Detect which cell encompasses the target text, then output its [X, Y] center coordinate. 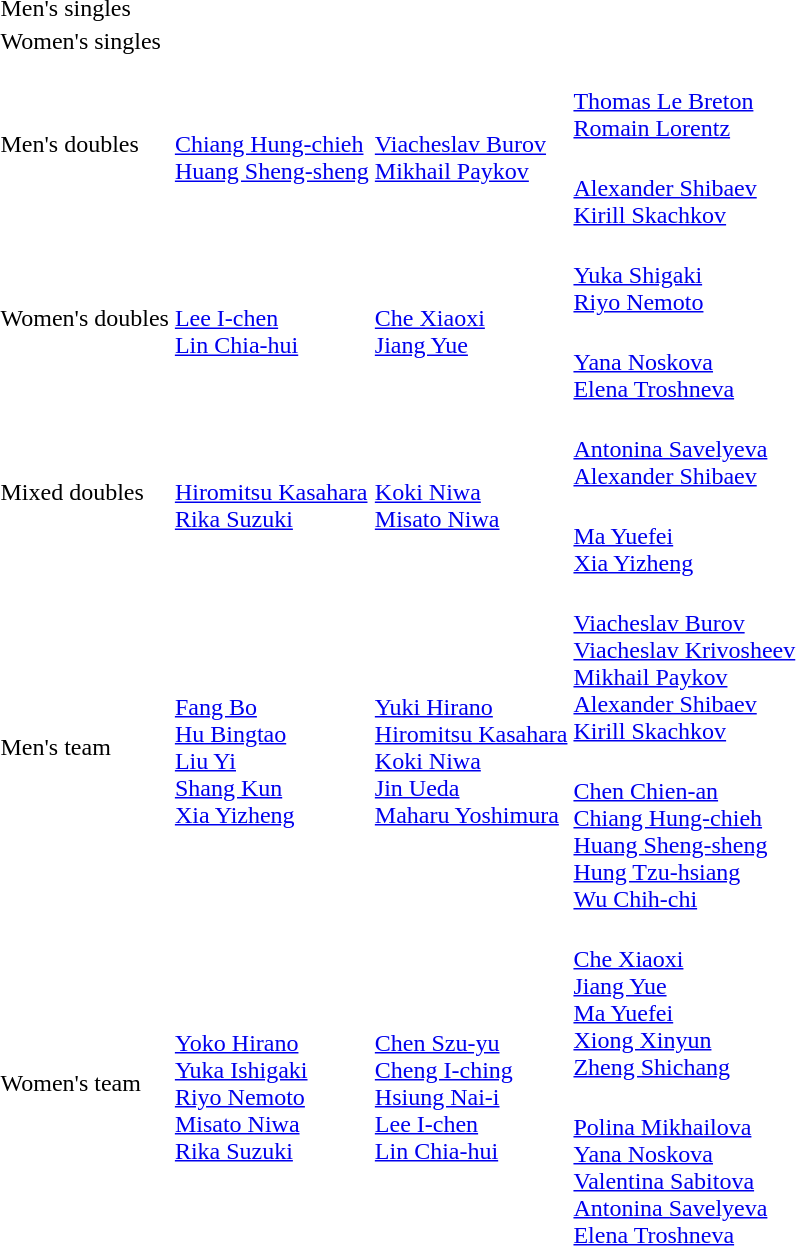
Koki NiwaMisato Niwa [471, 492]
Yuki HiranoHiromitsu KasaharaKoki NiwaJin UedaMaharu Yoshimura [471, 748]
Chiang Hung-chiehHuang Sheng-sheng [272, 144]
Fang BoHu BingtaoLiu YiShang KunXia Yizheng [272, 748]
Viacheslav BurovMikhail Paykov [471, 144]
Hiromitsu KasaharaRika Suzuki [272, 492]
Che XiaoxiJiang Yue [471, 318]
Lee I-chenLin Chia-hui [272, 318]
